Search for the cell housing the specified text and yield its [X, Y] center coordinate. 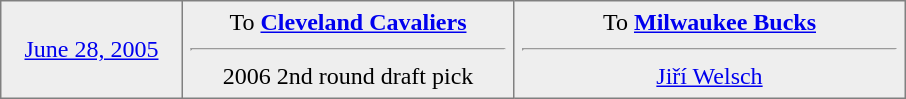
To Cleveland Cavaliers 2006 2nd round draft pick [348, 50]
To Milwaukee Bucks Jiří Welsch [710, 50]
June 28, 2005 [92, 50]
